Capture the cell that displays the provided text and extract its [X, Y] central coordinate. 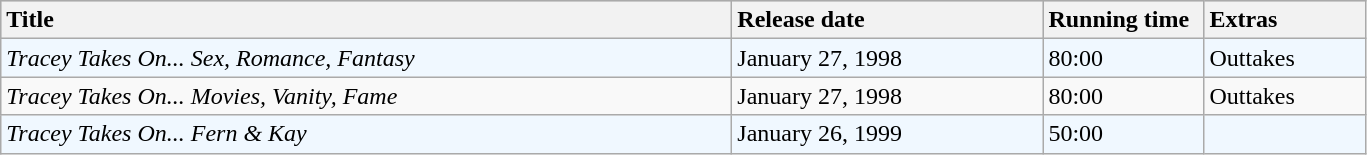
Tracey Takes On... Sex, Romance, Fantasy [366, 58]
Release date [888, 20]
Title [366, 20]
Tracey Takes On... Fern & Kay [366, 134]
Extras [1284, 20]
Tracey Takes On... Movies, Vanity, Fame [366, 96]
50:00 [1124, 134]
Running time [1124, 20]
January 26, 1999 [888, 134]
